Identify which cell holds the provided text, then report its [X, Y] central coordinate. 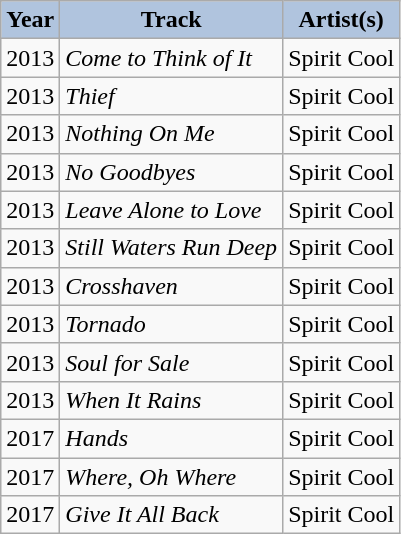
No Goodbyes [172, 172]
Hands [172, 438]
Leave Alone to Love [172, 210]
Thief [172, 96]
Still Waters Run Deep [172, 248]
Give It All Back [172, 515]
Come to Think of It [172, 58]
When It Rains [172, 400]
Where, Oh Where [172, 477]
Nothing On Me [172, 134]
Artist(s) [342, 20]
Year [30, 20]
Tornado [172, 324]
Track [172, 20]
Soul for Sale [172, 362]
Crosshaven [172, 286]
